Output the [X, Y] coordinate of the center of the cell containing the given text.  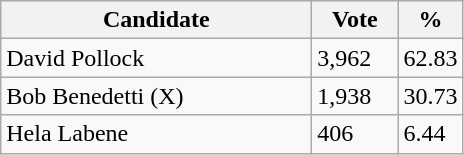
David Pollock [156, 58]
1,938 [355, 96]
62.83 [430, 58]
406 [355, 134]
% [430, 20]
Bob Benedetti (X) [156, 96]
30.73 [430, 96]
6.44 [430, 134]
Hela Labene [156, 134]
Candidate [156, 20]
Vote [355, 20]
3,962 [355, 58]
